Return (x, y) of the center of cell containing provided text 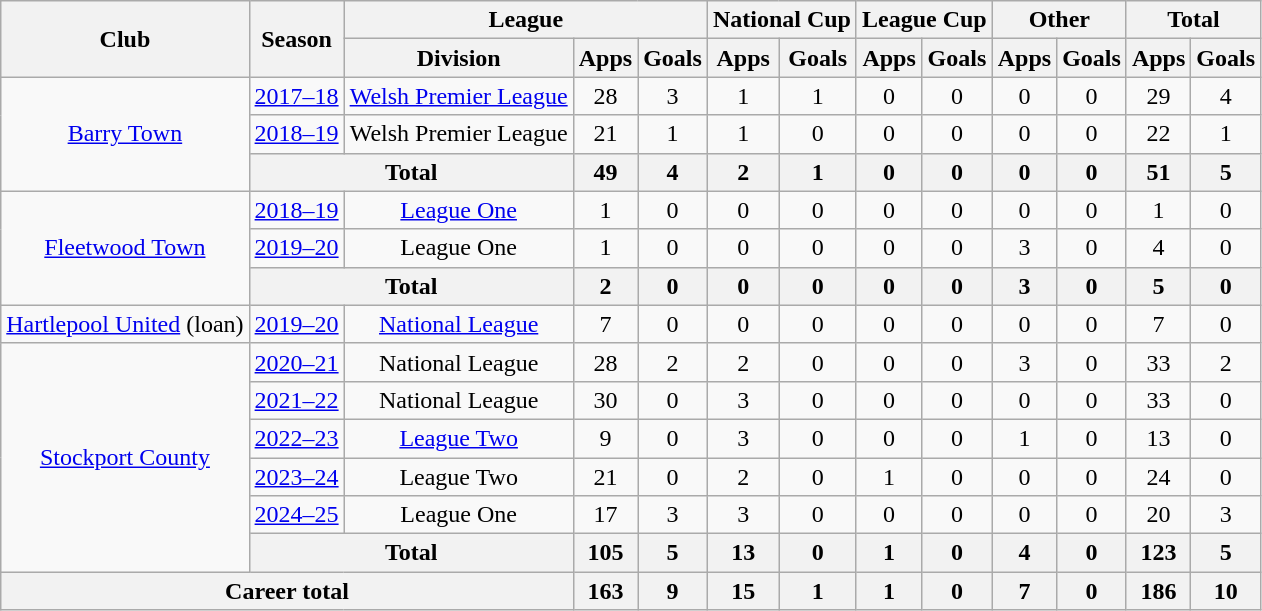
Club (125, 39)
National Cup (782, 20)
105 (605, 553)
51 (1158, 172)
Fleetwood Town (125, 248)
17 (605, 515)
20 (1158, 515)
2024–25 (296, 515)
2017–18 (296, 96)
49 (605, 172)
2023–24 (296, 477)
League (526, 20)
Barry Town (125, 134)
29 (1158, 96)
22 (1158, 134)
186 (1158, 591)
2022–23 (296, 438)
163 (605, 591)
Career total (287, 591)
Season (296, 39)
League Cup (924, 20)
10 (1226, 591)
Other (1059, 20)
2021–22 (296, 400)
24 (1158, 477)
Division (458, 58)
30 (605, 400)
Stockport County (125, 457)
123 (1158, 553)
Hartlepool United (loan) (125, 324)
15 (743, 591)
2020–21 (296, 362)
